Capture the cell that displays the provided text and extract its [X, Y] central coordinate. 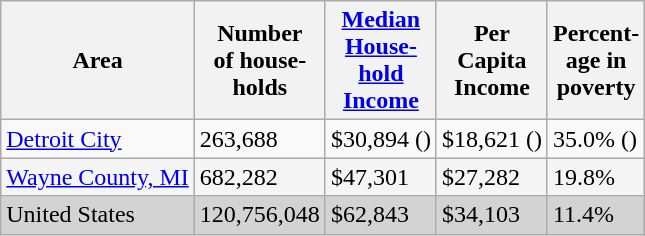
120,756,048 [260, 215]
682,282 [260, 177]
$27,282 [492, 177]
$30,894 () [380, 139]
35.0% () [596, 139]
MedianHouse-holdIncome [380, 60]
$18,621 () [492, 139]
263,688 [260, 139]
United States [98, 215]
Detroit City [98, 139]
Wayne County, MI [98, 177]
Numberof house-holds [260, 60]
$47,301 [380, 177]
11.4% [596, 215]
$34,103 [492, 215]
Area [98, 60]
PerCapitaIncome [492, 60]
$62,843 [380, 215]
Percent-age inpoverty [596, 60]
19.8% [596, 177]
